Pinpoint the cell where the given text exists, returning its (x, y) midpoint coordinate. 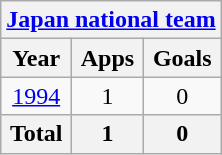
Year (36, 58)
Apps (108, 58)
1994 (36, 96)
Japan national team (111, 20)
Goals (182, 58)
Total (36, 134)
